Output the (x, y) coordinate of the center of the cell containing the given text.  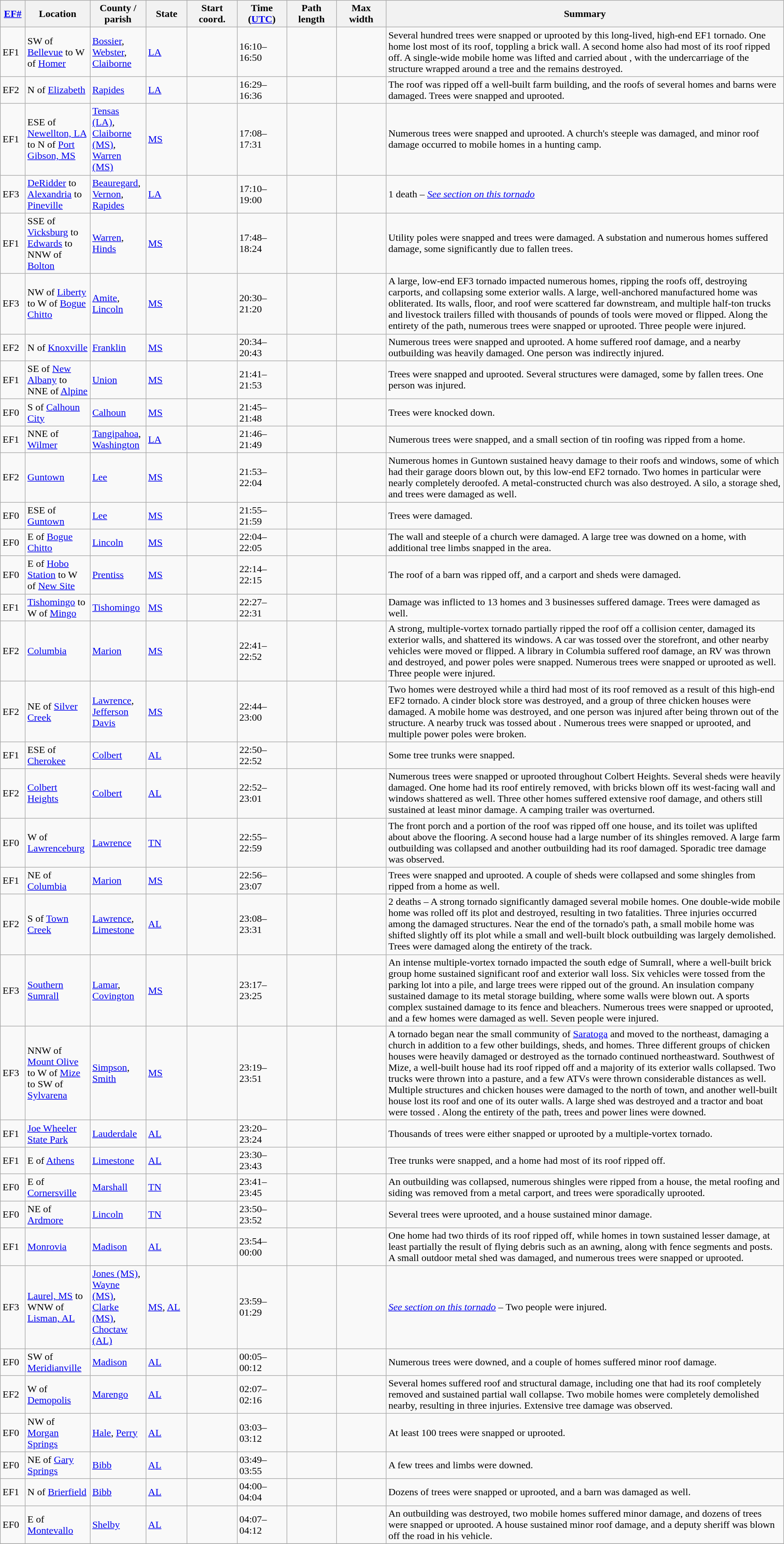
22:04–22:05 (262, 543)
Tishomingo to W of Mingo (58, 607)
Start coord. (212, 14)
E of Hobo Station to W of New Site (58, 575)
N of Knoxville (58, 348)
Bossier, Webster, Claiborne (118, 52)
N of Brierfield (58, 1492)
Location (58, 14)
Numerous trees were downed, and a couple of homes suffered minor roof damage. (585, 1362)
Southern Sumrall (58, 990)
S of Calhoun City (58, 412)
21:55–21:59 (262, 515)
16:10–16:50 (262, 52)
Warren, Hinds (118, 243)
NE of Silver Creek (58, 712)
Utility poles were snapped and trees were damaged. A substation and numerous homes suffered damage, some significantly due to fallen trees. (585, 243)
Hale, Perry (118, 1433)
22:56–23:07 (262, 880)
17:48–18:24 (262, 243)
Joe Wheeler State Park (58, 1134)
W of Demopolis (58, 1395)
21:46–21:49 (262, 439)
Trees were snapped and uprooted. Several structures were damaged, some by fallen trees. One person was injured. (585, 380)
EF# (13, 14)
Marengo (118, 1395)
E of Athens (58, 1160)
NNW of Mount Olive to W of Mize to SW of Sylvarena (58, 1073)
Dozens of trees were snapped or uprooted, and a barn was damaged as well. (585, 1492)
See section on this tornado – Two people were injured. (585, 1307)
22:14–22:15 (262, 575)
Simpson, Smith (118, 1073)
Some tree trunks were snapped. (585, 755)
20:34–20:43 (262, 348)
Amite, Lincoln (118, 304)
State (167, 14)
The wall and steeple of a church were damaged. A large tree was downed on a home, with additional tree limbs snapped in the area. (585, 543)
DeRidder to Alexandria to Pineville (58, 194)
Jones (MS), Wayne (MS), Clarke (MS), Choctaw (AL) (118, 1307)
22:52–23:01 (262, 794)
The roof was ripped off a well-built farm building, and the roofs of several homes and barns were damaged. Trees were snapped and uprooted. (585, 90)
Max width (361, 14)
E of Cornersville (58, 1187)
Lauderdale (118, 1134)
21:41–21:53 (262, 380)
Time (UTC) (262, 14)
ESE of Guntown (58, 515)
Union (118, 380)
22:55–22:59 (262, 842)
22:50–22:52 (262, 755)
NE of Columbia (58, 880)
17:08–17:31 (262, 139)
00:05–00:12 (262, 1362)
23:54–00:00 (262, 1247)
23:20–23:24 (262, 1134)
Lawrence, Jefferson Davis (118, 712)
Thousands of trees were either snapped or uprooted by a multiple-vortex tornado. (585, 1134)
21:53–22:04 (262, 477)
Lawrence (118, 842)
Limestone (118, 1160)
NE of Ardmore (58, 1214)
Guntown (58, 477)
SSE of Vicksburg to Edwards to NNW of Bolton (58, 243)
17:10–19:00 (262, 194)
03:03–03:12 (262, 1433)
Franklin (118, 348)
Laurel, MS to WNW of Lisman, AL (58, 1307)
Prentiss (118, 575)
ESE of Cherokee (58, 755)
Colbert Heights (58, 794)
23:59–01:29 (262, 1307)
Numerous trees were snapped and uprooted. A church's steeple was damaged, and minor roof damage occurred to mobile homes in a hunting camp. (585, 139)
E of Bogue Chitto (58, 543)
Calhoun (118, 412)
County / parish (118, 14)
Tensas (LA), Claiborne (MS), Warren (MS) (118, 139)
Marshall (118, 1187)
SE of New Albany to NNE of Alpine (58, 380)
Monrovia (58, 1247)
Path length (311, 14)
Tree trunks were snapped, and a home had most of its roof ripped off. (585, 1160)
W of Lawrenceburg (58, 842)
20:30–21:20 (262, 304)
SW of Meridianville (58, 1362)
Trees were knocked down. (585, 412)
NE of Gary Springs (58, 1465)
23:50–23:52 (262, 1214)
22:44–23:00 (262, 712)
Columbia (58, 651)
Several trees were uprooted, and a house sustained minor damage. (585, 1214)
MS, AL (167, 1307)
A few trees and limbs were downed. (585, 1465)
22:41–22:52 (262, 651)
03:49–03:55 (262, 1465)
1 death – See section on this tornado (585, 194)
Summary (585, 14)
Numerous trees were snapped, and a small section of tin roofing was ripped from a home. (585, 439)
23:08–23:31 (262, 924)
At least 100 trees were snapped or uprooted. (585, 1433)
21:45–21:48 (262, 412)
16:29–16:36 (262, 90)
Damage was inflicted to 13 homes and 3 businesses suffered damage. Trees were damaged as well. (585, 607)
Tangipahoa, Washington (118, 439)
ESE of Newellton, LA to N of Port Gibson, MS (58, 139)
N of Elizabeth (58, 90)
04:07–04:12 (262, 1525)
SW of Bellevue to W of Homer (58, 52)
Tishomingo (118, 607)
NNE of Wilmer (58, 439)
04:00–04:04 (262, 1492)
02:07–02:16 (262, 1395)
22:27–22:31 (262, 607)
Lawrence, Limestone (118, 924)
The roof of a barn was ripped off, and a carport and sheds were damaged. (585, 575)
Beauregard, Vernon, Rapides (118, 194)
Lamar, Covington (118, 990)
S of Town Creek (58, 924)
E of Montevallo (58, 1525)
Rapides (118, 90)
23:41–23:45 (262, 1187)
23:17–23:25 (262, 990)
Trees were damaged. (585, 515)
23:19–23:51 (262, 1073)
Trees were snapped and uprooted. A couple of sheds were collapsed and some shingles from ripped from a home as well. (585, 880)
NW of Liberty to W of Bogue Chitto (58, 304)
23:30–23:43 (262, 1160)
Shelby (118, 1525)
NW of Morgan Springs (58, 1433)
